Search for the cell housing the specified text and yield its (x, y) center coordinate. 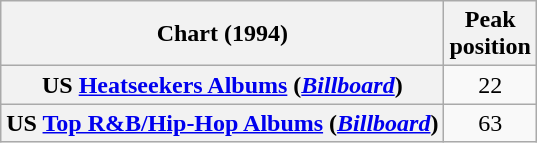
63 (490, 123)
22 (490, 85)
US Top R&B/Hip-Hop Albums (Billboard) (222, 123)
Peakposition (490, 34)
US Heatseekers Albums (Billboard) (222, 85)
Chart (1994) (222, 34)
